Return [x, y] of the center of cell containing provided text 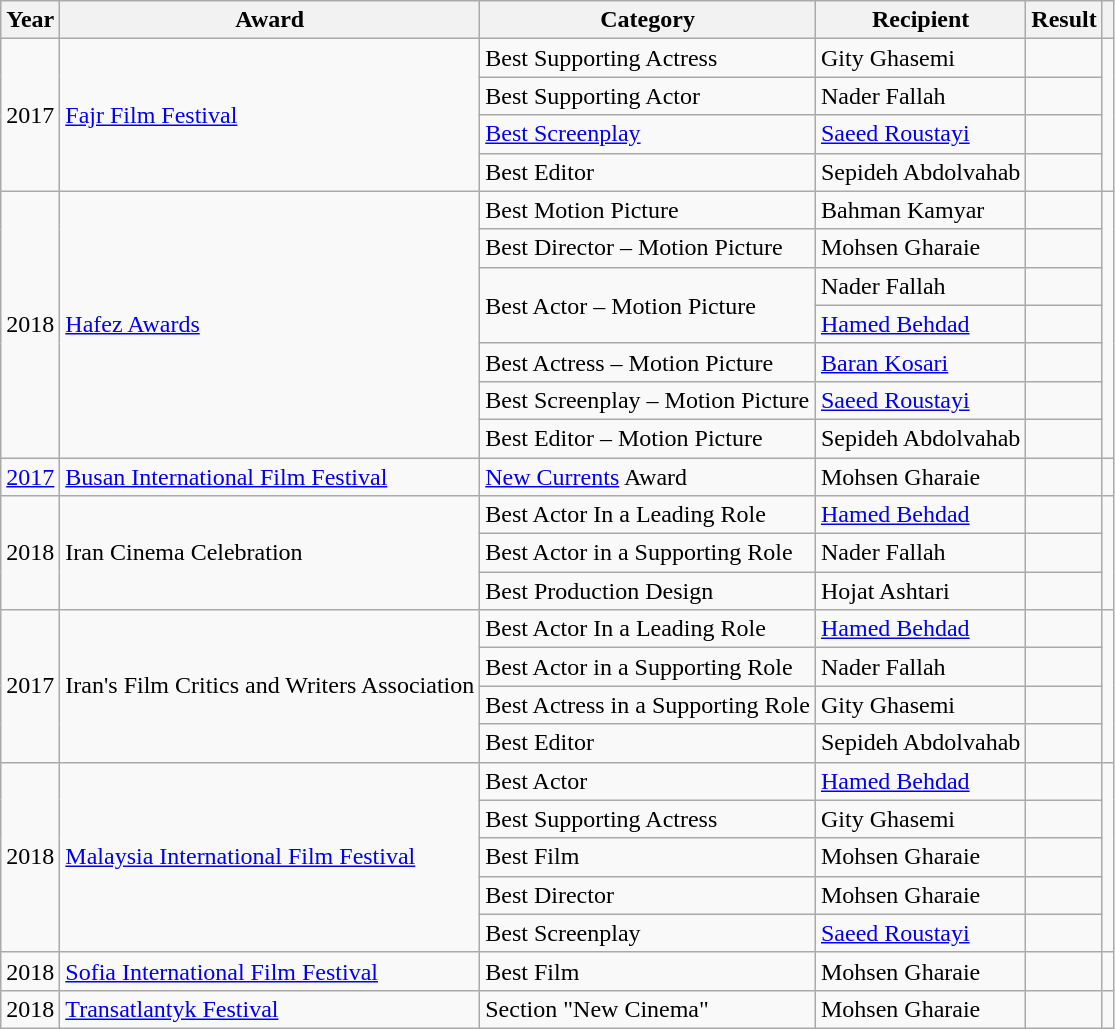
Bahman Kamyar [920, 210]
Transatlantyk Festival [270, 1009]
Best Actor – Motion Picture [648, 305]
Best Screenplay – Motion Picture [648, 400]
Best Director – Motion Picture [648, 248]
Busan International Film Festival [270, 477]
Baran Kosari [920, 362]
Iran Cinema Celebration [270, 553]
Hafez Awards [270, 324]
Malaysia International Film Festival [270, 857]
Category [648, 20]
Best Actress – Motion Picture [648, 362]
Award [270, 20]
Best Actress in a Supporting Role [648, 705]
Recipient [920, 20]
Hojat Ashtari [920, 591]
Best Actor [648, 781]
Best Motion Picture [648, 210]
Best Director [648, 895]
Fajr Film Festival [270, 115]
Best Editor – Motion Picture [648, 438]
Best Production Design [648, 591]
Iran's Film Critics and Writers Association [270, 686]
Result [1064, 20]
New Currents Award [648, 477]
Sofia International Film Festival [270, 971]
Section "New Cinema" [648, 1009]
Year [30, 20]
Best Supporting Actor [648, 96]
